Scan for the cell matching the given text and deliver its (X, Y) coordinate at center. 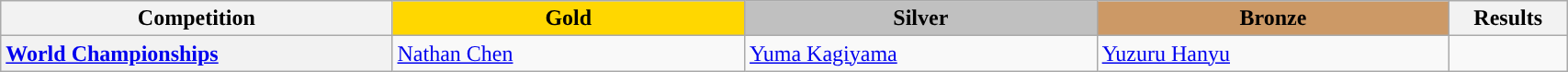
Results (1508, 18)
Yuzuru Hanyu (1273, 54)
World Championships (197, 54)
Nathan Chen (569, 54)
Yuma Kagiyama (921, 54)
Silver (921, 18)
Competition (197, 18)
Bronze (1273, 18)
Gold (569, 18)
